Return (x, y) of the center of cell containing provided text 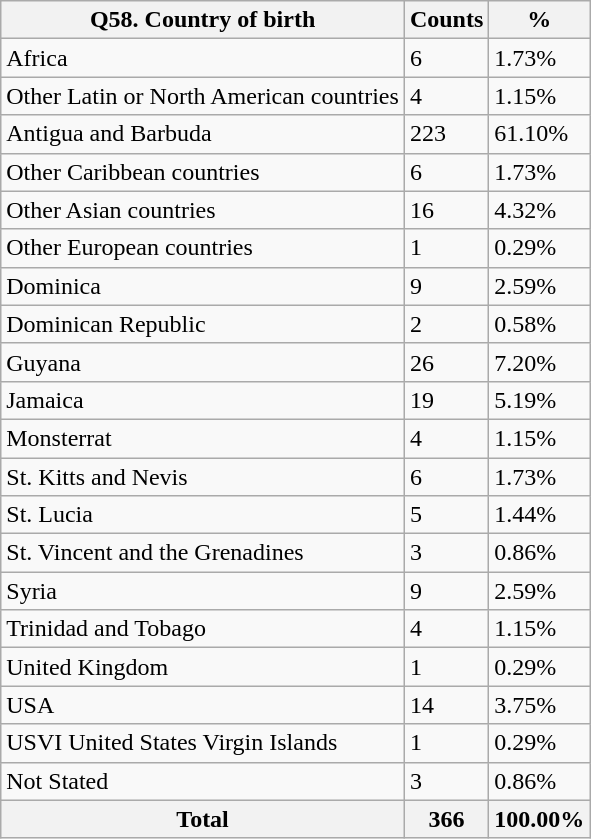
2 (446, 324)
61.10% (540, 134)
Other European countries (203, 248)
Jamaica (203, 400)
19 (446, 400)
Dominican Republic (203, 324)
5 (446, 515)
USA (203, 705)
16 (446, 210)
3.75% (540, 705)
% (540, 20)
Other Latin or North American countries (203, 96)
223 (446, 134)
366 (446, 819)
Q58. Country of birth (203, 20)
Counts (446, 20)
1.44% (540, 515)
St. Kitts and Nevis (203, 477)
St. Lucia (203, 515)
USVI United States Virgin Islands (203, 743)
14 (446, 705)
Africa (203, 58)
0.58% (540, 324)
St. Vincent and the Grenadines (203, 553)
Trinidad and Tobago (203, 629)
United Kingdom (203, 667)
Other Caribbean countries (203, 172)
Syria (203, 591)
5.19% (540, 400)
Guyana (203, 362)
26 (446, 362)
Dominica (203, 286)
4.32% (540, 210)
Antigua and Barbuda (203, 134)
Not Stated (203, 781)
Monsterrat (203, 438)
7.20% (540, 362)
Other Asian countries (203, 210)
100.00% (540, 819)
Total (203, 819)
